Locate the cell with the specified text and output its (x, y) center coordinate. 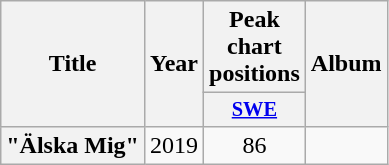
SWE (255, 110)
Title (73, 64)
Album (346, 64)
Year (174, 64)
86 (255, 145)
2019 (174, 145)
Peak chart positions (255, 47)
"Älska Mig" (73, 145)
